Search for the cell housing the specified text and yield its (X, Y) center coordinate. 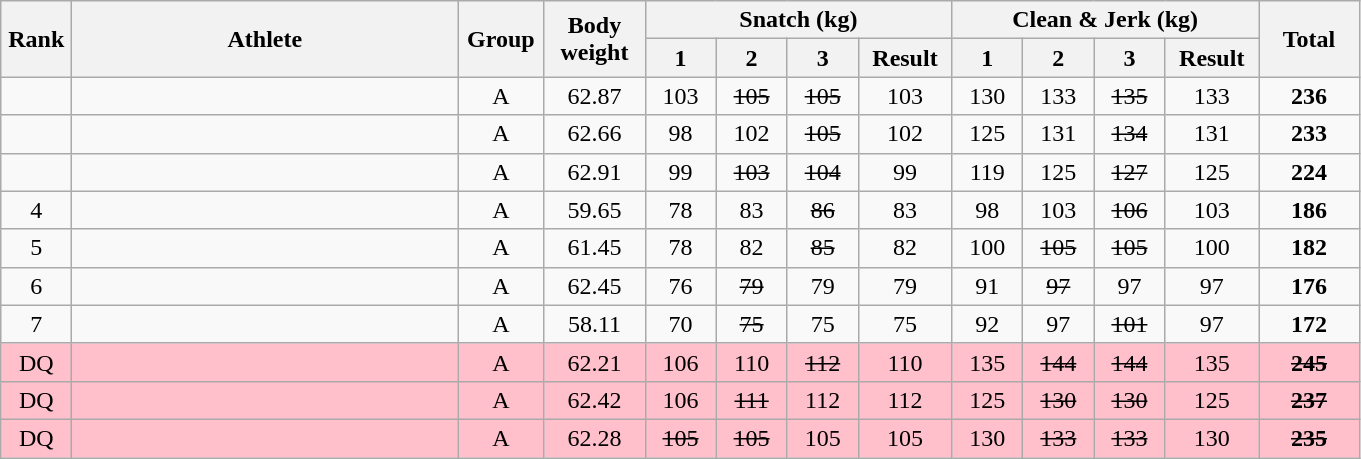
111 (752, 400)
Group (501, 39)
61.45 (594, 248)
186 (1308, 210)
62.28 (594, 438)
62.66 (594, 134)
70 (680, 324)
5 (36, 248)
62.87 (594, 96)
104 (822, 172)
86 (822, 210)
Body weight (594, 39)
92 (988, 324)
6 (36, 286)
Total (1308, 39)
236 (1308, 96)
237 (1308, 400)
Clean & Jerk (kg) (1106, 20)
58.11 (594, 324)
176 (1308, 286)
127 (1130, 172)
224 (1308, 172)
59.65 (594, 210)
Athlete (265, 39)
85 (822, 248)
245 (1308, 362)
172 (1308, 324)
62.45 (594, 286)
7 (36, 324)
62.91 (594, 172)
Rank (36, 39)
91 (988, 286)
182 (1308, 248)
233 (1308, 134)
119 (988, 172)
Snatch (kg) (798, 20)
76 (680, 286)
4 (36, 210)
62.42 (594, 400)
101 (1130, 324)
235 (1308, 438)
134 (1130, 134)
62.21 (594, 362)
